For the text-containing cell, return its midpoint in [x, y] coordinate format. 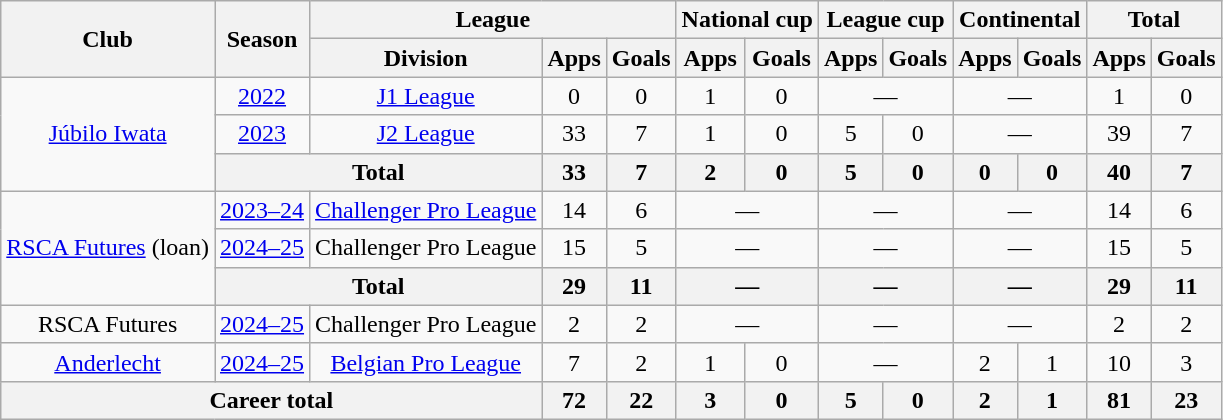
J2 League [426, 134]
Season [262, 39]
2023–24 [262, 210]
RSCA Futures [108, 324]
National cup [747, 20]
72 [574, 400]
Anderlecht [108, 362]
League cup [885, 20]
22 [641, 400]
League [493, 20]
RSCA Futures (loan) [108, 248]
Júbilo Iwata [108, 134]
2023 [262, 134]
2022 [262, 96]
39 [1119, 134]
23 [1186, 400]
Continental [1020, 20]
Division [426, 58]
Career total [272, 400]
J1 League [426, 96]
40 [1119, 172]
Belgian Pro League [426, 362]
81 [1119, 400]
10 [1119, 362]
Club [108, 39]
